Determine the (x, y) coordinate at the center of the cell enclosing the given text.  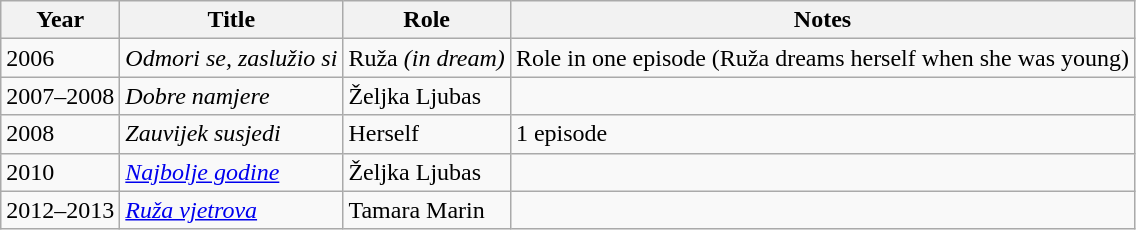
2006 (60, 58)
Role in one episode (Ruža dreams herself when she was young) (822, 58)
Zauvijek susjedi (232, 134)
Odmori se, zaslužio si (232, 58)
Herself (426, 134)
Ruža (in dream) (426, 58)
Role (426, 20)
Notes (822, 20)
Dobre namjere (232, 96)
Ruža vjetrova (232, 210)
2007–2008 (60, 96)
2010 (60, 172)
1 episode (822, 134)
2008 (60, 134)
2012–2013 (60, 210)
Tamara Marin (426, 210)
Najbolje godine (232, 172)
Year (60, 20)
Title (232, 20)
